For the text-containing cell, return its midpoint in (X, Y) coordinate format. 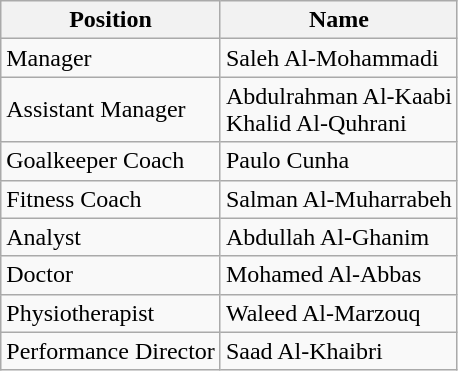
Position (111, 20)
Assistant Manager (111, 110)
Doctor (111, 275)
Physiotherapist (111, 313)
Abdullah Al-Ghanim (338, 237)
Name (338, 20)
Salman Al-Muharrabeh (338, 199)
Performance Director (111, 351)
Paulo Cunha (338, 161)
Abdulrahman Al-Kaabi Khalid Al-Quhrani (338, 110)
Waleed Al-Marzouq (338, 313)
Manager (111, 58)
Mohamed Al-Abbas (338, 275)
Saad Al-Khaibri (338, 351)
Saleh Al-Mohammadi (338, 58)
Analyst (111, 237)
Fitness Coach (111, 199)
Goalkeeper Coach (111, 161)
